Identify which cell holds the provided text, then report its (x, y) central coordinate. 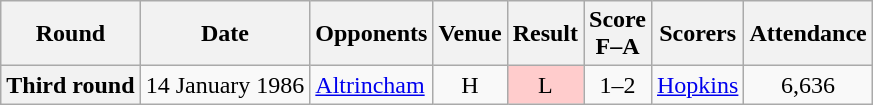
1–2 (618, 85)
Venue (470, 34)
Round (70, 34)
Scorers (697, 34)
Hopkins (697, 85)
14 January 1986 (225, 85)
Result (545, 34)
ScoreF–A (618, 34)
Third round (70, 85)
Altrincham (372, 85)
6,636 (808, 85)
Date (225, 34)
L (545, 85)
Opponents (372, 34)
Attendance (808, 34)
H (470, 85)
